Capture the cell that displays the provided text and extract its [x, y] central coordinate. 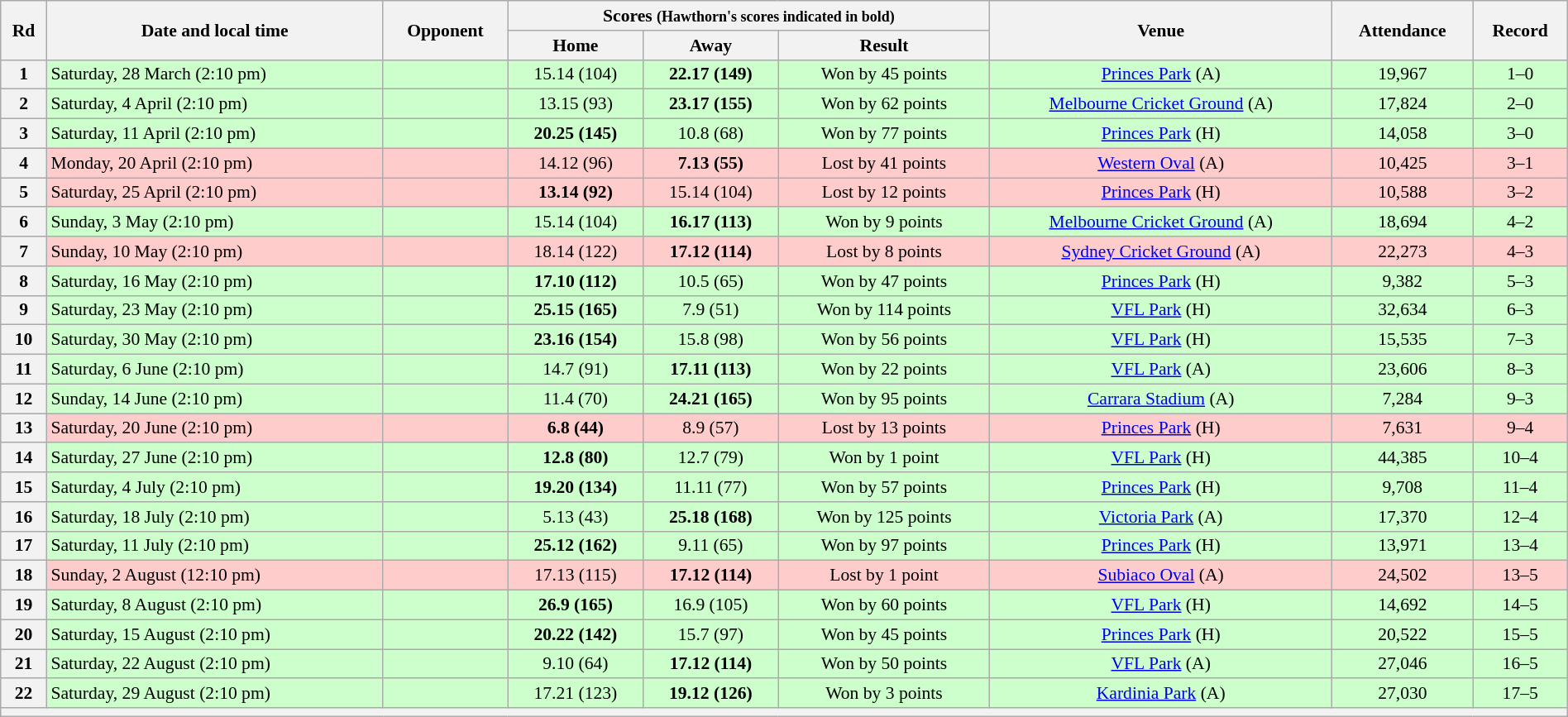
5.13 (43) [576, 517]
Subiaco Oval (A) [1161, 576]
Saturday, 8 August (2:10 pm) [214, 605]
16.9 (105) [711, 605]
9,708 [1403, 487]
4–2 [1520, 222]
10 [24, 340]
Princes Park (A) [1161, 74]
6 [24, 222]
Rd [24, 30]
13.14 (92) [576, 193]
Won by 60 points [884, 605]
Saturday, 11 April (2:10 pm) [214, 134]
Won by 62 points [884, 104]
12.8 (80) [576, 458]
5–3 [1520, 281]
22,273 [1403, 251]
Saturday, 11 July (2:10 pm) [214, 546]
15 [24, 487]
Won by 22 points [884, 370]
17 [24, 546]
Result [884, 45]
9.10 (64) [576, 664]
Lost by 12 points [884, 193]
23.17 (155) [711, 104]
Venue [1161, 30]
24.21 (165) [711, 399]
Saturday, 25 April (2:10 pm) [214, 193]
5 [24, 193]
25.18 (168) [711, 517]
Won by 50 points [884, 664]
15–5 [1520, 634]
Opponent [445, 30]
9–4 [1520, 428]
9–3 [1520, 399]
26.9 (165) [576, 605]
Sunday, 2 August (12:10 pm) [214, 576]
14,058 [1403, 134]
14.7 (91) [576, 370]
13.15 (93) [576, 104]
7–3 [1520, 340]
Away [711, 45]
22.17 (149) [711, 74]
Won by 97 points [884, 546]
24,502 [1403, 576]
19 [24, 605]
16–5 [1520, 664]
15.8 (98) [711, 340]
Saturday, 22 August (2:10 pm) [214, 664]
20,522 [1403, 634]
7 [24, 251]
Won by 47 points [884, 281]
14–5 [1520, 605]
Kardinia Park (A) [1161, 694]
Saturday, 28 March (2:10 pm) [214, 74]
Sydney Cricket Ground (A) [1161, 251]
7,284 [1403, 399]
8.9 (57) [711, 428]
17,370 [1403, 517]
18 [24, 576]
16 [24, 517]
17.10 (112) [576, 281]
Won by 77 points [884, 134]
11 [24, 370]
Lost by 13 points [884, 428]
10.5 (65) [711, 281]
7,631 [1403, 428]
Saturday, 23 May (2:10 pm) [214, 310]
11.4 (70) [576, 399]
Sunday, 14 June (2:10 pm) [214, 399]
17.11 (113) [711, 370]
Saturday, 27 June (2:10 pm) [214, 458]
8–3 [1520, 370]
19,967 [1403, 74]
Saturday, 18 July (2:10 pm) [214, 517]
3–2 [1520, 193]
Scores (Hawthorn's scores indicated in bold) [749, 16]
Carrara Stadium (A) [1161, 399]
2–0 [1520, 104]
15.7 (97) [711, 634]
20.22 (142) [576, 634]
Saturday, 29 August (2:10 pm) [214, 694]
Won by 3 points [884, 694]
Won by 114 points [884, 310]
Attendance [1403, 30]
18,694 [1403, 222]
Lost by 8 points [884, 251]
Saturday, 6 June (2:10 pm) [214, 370]
Sunday, 3 May (2:10 pm) [214, 222]
11.11 (77) [711, 487]
19.20 (134) [576, 487]
Won by 1 point [884, 458]
10,588 [1403, 193]
8 [24, 281]
25.12 (162) [576, 546]
23,606 [1403, 370]
Home [576, 45]
32,634 [1403, 310]
3 [24, 134]
Saturday, 4 April (2:10 pm) [214, 104]
18.14 (122) [576, 251]
Saturday, 15 August (2:10 pm) [214, 634]
4 [24, 163]
6–3 [1520, 310]
3–0 [1520, 134]
12 [24, 399]
1–0 [1520, 74]
Saturday, 4 July (2:10 pm) [214, 487]
21 [24, 664]
20 [24, 634]
Lost by 41 points [884, 163]
10.8 (68) [711, 134]
Sunday, 10 May (2:10 pm) [214, 251]
Saturday, 20 June (2:10 pm) [214, 428]
9.11 (65) [711, 546]
15,535 [1403, 340]
16.17 (113) [711, 222]
7.13 (55) [711, 163]
17.13 (115) [576, 576]
1 [24, 74]
14,692 [1403, 605]
27,046 [1403, 664]
Won by 95 points [884, 399]
9,382 [1403, 281]
13 [24, 428]
Victoria Park (A) [1161, 517]
13–5 [1520, 576]
12.7 (79) [711, 458]
17–5 [1520, 694]
Saturday, 16 May (2:10 pm) [214, 281]
13,971 [1403, 546]
22 [24, 694]
20.25 (145) [576, 134]
23.16 (154) [576, 340]
13–4 [1520, 546]
Lost by 1 point [884, 576]
11–4 [1520, 487]
9 [24, 310]
4–3 [1520, 251]
3–1 [1520, 163]
Date and local time [214, 30]
44,385 [1403, 458]
Saturday, 30 May (2:10 pm) [214, 340]
14 [24, 458]
Record [1520, 30]
2 [24, 104]
12–4 [1520, 517]
10–4 [1520, 458]
14.12 (96) [576, 163]
Won by 9 points [884, 222]
25.15 (165) [576, 310]
17.21 (123) [576, 694]
10,425 [1403, 163]
Won by 57 points [884, 487]
6.8 (44) [576, 428]
Won by 56 points [884, 340]
7.9 (51) [711, 310]
17,824 [1403, 104]
Won by 125 points [884, 517]
Monday, 20 April (2:10 pm) [214, 163]
27,030 [1403, 694]
Western Oval (A) [1161, 163]
19.12 (126) [711, 694]
